Return the (x, y) coordinate for the center point of the cell that contains the specified text.  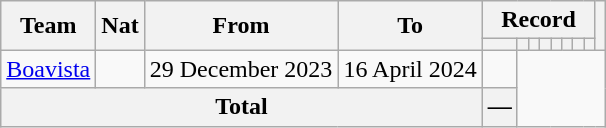
— (500, 107)
16 April 2024 (410, 69)
Team (48, 26)
From (241, 26)
To (410, 26)
Total (242, 107)
Record (538, 20)
Nat (120, 26)
Boavista (48, 69)
29 December 2023 (241, 69)
